Return [X, Y] of the center of cell containing provided text 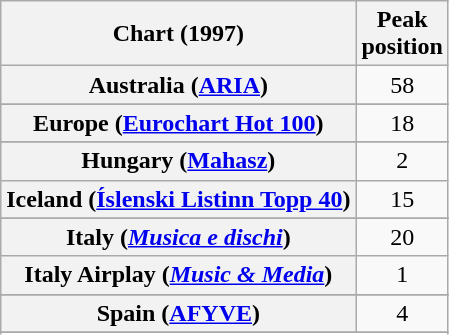
1 [402, 275]
Chart (1997) [178, 34]
58 [402, 85]
2 [402, 161]
18 [402, 123]
Australia (ARIA) [178, 85]
20 [402, 237]
4 [402, 313]
Iceland (Íslenski Listinn Topp 40) [178, 199]
Italy Airplay (Music & Media) [178, 275]
15 [402, 199]
Italy (Musica e dischi) [178, 237]
Hungary (Mahasz) [178, 161]
Spain (AFYVE) [178, 313]
Peakposition [402, 34]
Europe (Eurochart Hot 100) [178, 123]
